From the cell containing the given text, extract its center point as (x, y) coordinate. 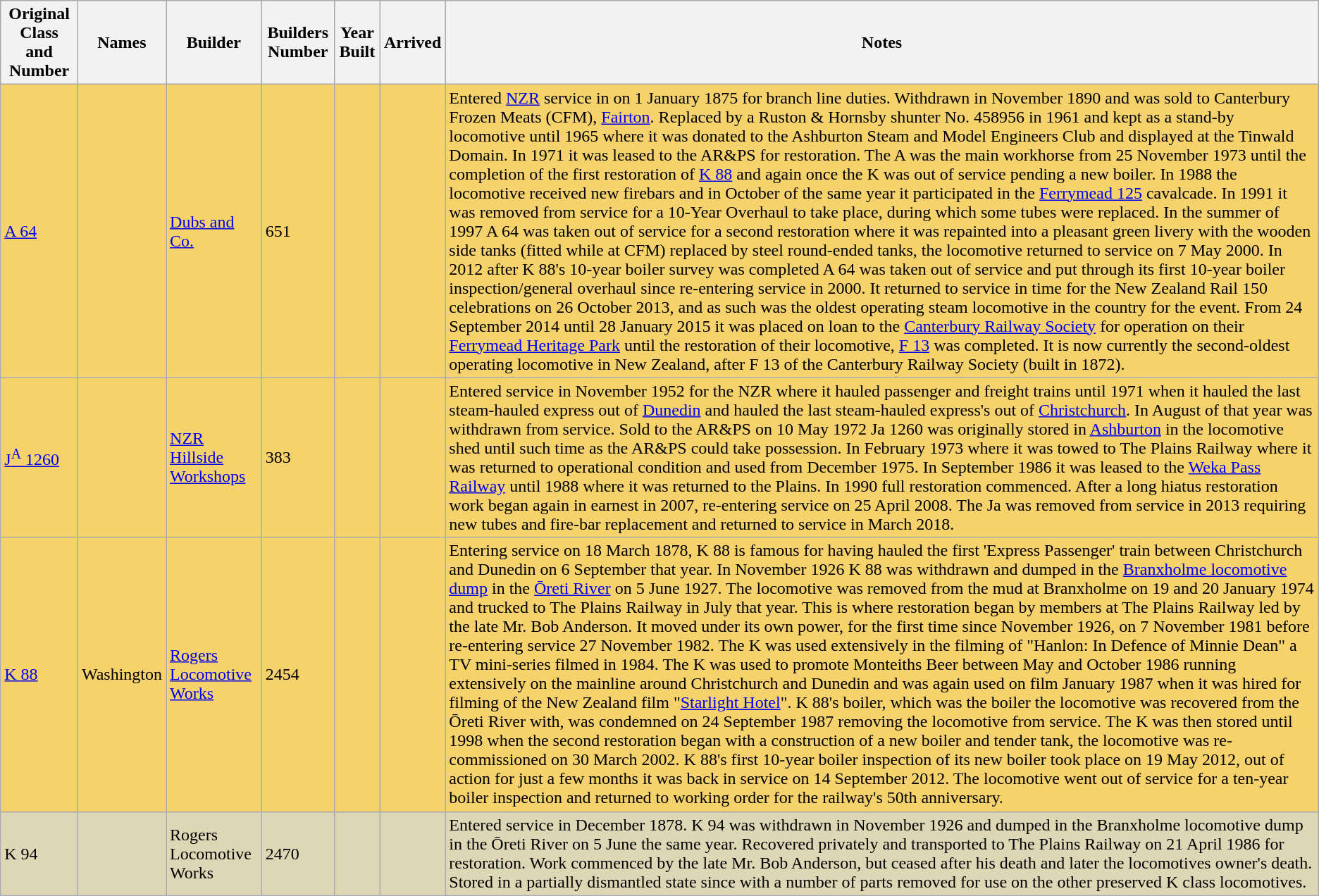
383 (297, 458)
K 88 (39, 675)
Builder (214, 42)
Builders Number (297, 42)
Arrived (412, 42)
2470 (297, 854)
Year Built (357, 42)
NZR Hillside Workshops (214, 458)
JA 1260 (39, 458)
Names (121, 42)
Dubs and Co. (214, 231)
A 64 (39, 231)
K 94 (39, 854)
Notes (882, 42)
651 (297, 231)
Original Class and Number (39, 42)
2454 (297, 675)
Washington (121, 675)
